Return the (X, Y) coordinate for the center point of the cell that contains the specified text.  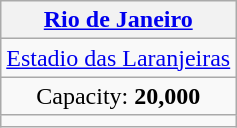
Estadio das Laranjeiras (118, 58)
Capacity: 20,000 (118, 96)
Rio de Janeiro (118, 20)
